Capture the cell that displays the provided text and extract its (X, Y) central coordinate. 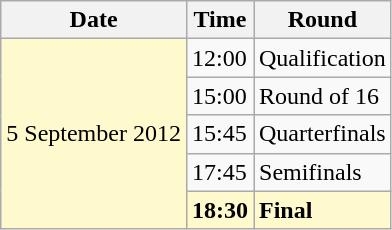
Final (323, 210)
Date (94, 20)
15:00 (220, 96)
15:45 (220, 134)
18:30 (220, 210)
Time (220, 20)
12:00 (220, 58)
Quarterfinals (323, 134)
Qualification (323, 58)
17:45 (220, 172)
Round (323, 20)
Semifinals (323, 172)
5 September 2012 (94, 134)
Round of 16 (323, 96)
